Pinpoint the cell where the given text exists, returning its (X, Y) midpoint coordinate. 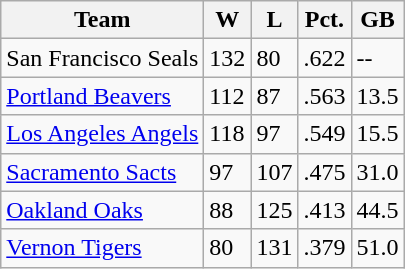
13.5 (378, 96)
GB (378, 20)
87 (274, 96)
131 (274, 248)
Oakland Oaks (102, 210)
125 (274, 210)
.413 (324, 210)
118 (228, 134)
.563 (324, 96)
L (274, 20)
Portland Beavers (102, 96)
Los Angeles Angels (102, 134)
112 (228, 96)
31.0 (378, 172)
51.0 (378, 248)
.549 (324, 134)
44.5 (378, 210)
Sacramento Sacts (102, 172)
107 (274, 172)
88 (228, 210)
W (228, 20)
.379 (324, 248)
Pct. (324, 20)
Team (102, 20)
15.5 (378, 134)
Vernon Tigers (102, 248)
-- (378, 58)
.622 (324, 58)
San Francisco Seals (102, 58)
.475 (324, 172)
132 (228, 58)
